Extract the [X, Y] coordinate from the center of the cell holding the provided text.  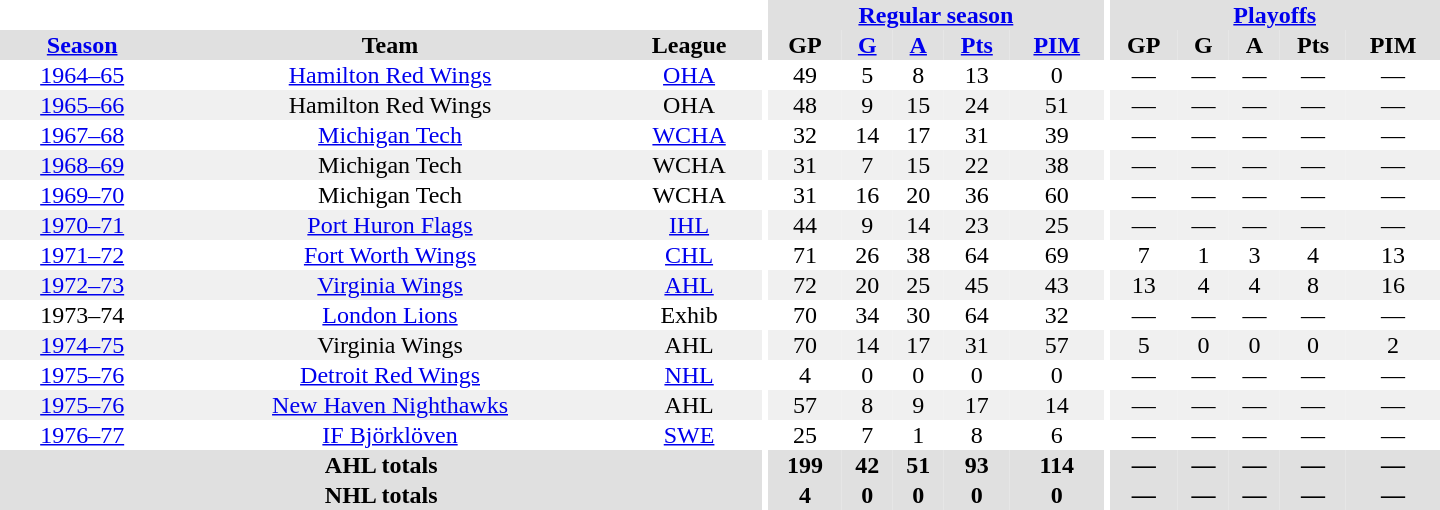
3 [1254, 255]
NHL totals [381, 495]
199 [805, 465]
69 [1057, 255]
NHL [690, 375]
1967–68 [82, 135]
45 [977, 285]
48 [805, 105]
1976–77 [82, 435]
CHL [690, 255]
26 [868, 255]
22 [977, 165]
IF Björklöven [390, 435]
1972–73 [82, 285]
39 [1057, 135]
IHL [690, 225]
1964–65 [82, 75]
SWE [690, 435]
Playoffs [1274, 15]
93 [977, 465]
72 [805, 285]
Exhib [690, 315]
Regular season [936, 15]
2 [1393, 345]
1970–71 [82, 225]
1969–70 [82, 195]
30 [918, 315]
London Lions [390, 315]
Fort Worth Wings [390, 255]
1965–66 [82, 105]
1971–72 [82, 255]
6 [1057, 435]
AHL totals [381, 465]
New Haven Nighthawks [390, 405]
1968–69 [82, 165]
44 [805, 225]
1973–74 [82, 315]
Detroit Red Wings [390, 375]
34 [868, 315]
49 [805, 75]
23 [977, 225]
42 [868, 465]
Port Huron Flags [390, 225]
71 [805, 255]
36 [977, 195]
1974–75 [82, 345]
60 [1057, 195]
Team [390, 45]
43 [1057, 285]
114 [1057, 465]
24 [977, 105]
Season [82, 45]
League [690, 45]
